Scan for the cell matching the given text and deliver its [X, Y] coordinate at center. 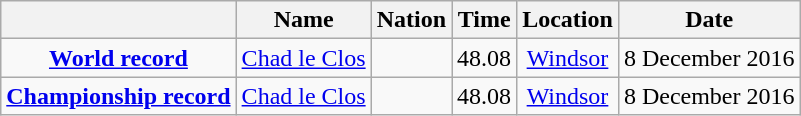
Nation [411, 20]
Championship record [118, 96]
Name [304, 20]
Time [484, 20]
World record [118, 58]
Date [709, 20]
Location [568, 20]
